Find where the given text appears and provide that cell's center as (X, Y) coordinate. 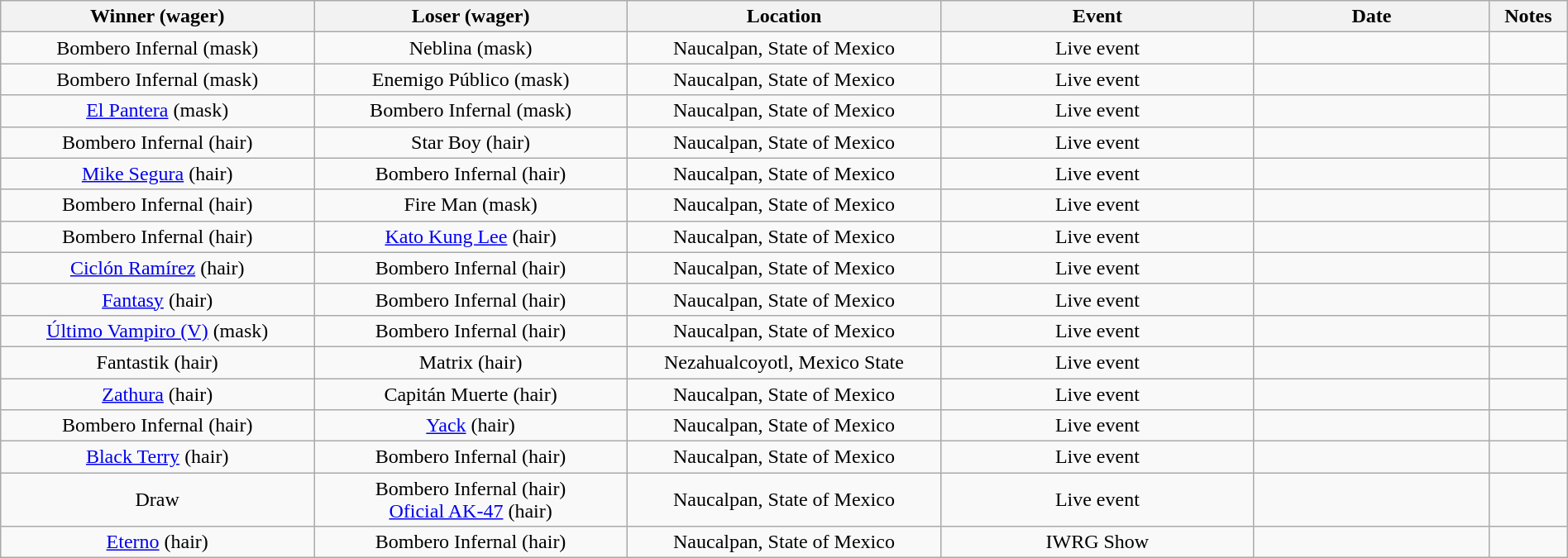
Eterno (hair) (157, 542)
Yack (hair) (471, 426)
Capitán Muerte (hair) (471, 394)
Nezahualcoyotl, Mexico State (784, 362)
IWRG Show (1097, 542)
Ciclón Ramírez (hair) (157, 268)
Kato Kung Lee (hair) (471, 236)
Location (784, 17)
Black Terry (hair) (157, 457)
Fire Man (mask) (471, 205)
Zathura (hair) (157, 394)
Mike Segura (hair) (157, 174)
Date (1371, 17)
Notes (1528, 17)
Fantastik (hair) (157, 362)
Último Vampiro (V) (mask) (157, 331)
Star Boy (hair) (471, 142)
Winner (wager) (157, 17)
Loser (wager) (471, 17)
Bombero Infernal (hair)Oficial AK-47 (hair) (471, 499)
Event (1097, 17)
Fantasy (hair) (157, 299)
El Pantera (mask) (157, 111)
Neblina (mask) (471, 48)
Enemigo Público (mask) (471, 79)
Draw (157, 499)
Matrix (hair) (471, 362)
